For the text-containing cell, return its midpoint in [x, y] coordinate format. 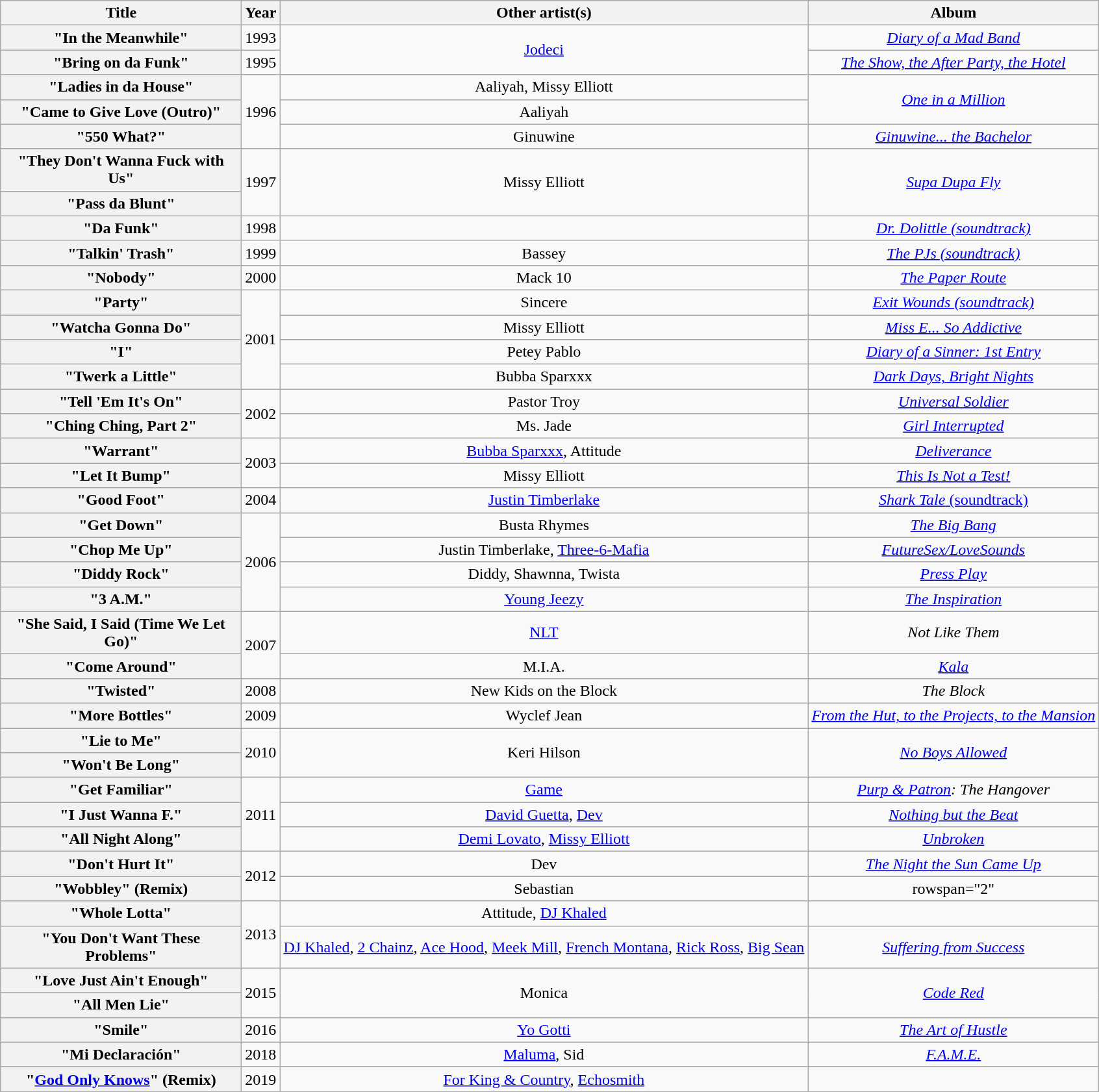
"In the Meanwhile" [121, 38]
"Warrant" [121, 451]
Deliverance [954, 451]
"Whole Lotta" [121, 913]
Yo Gotti [544, 1030]
"Bring on da Funk" [121, 62]
"Diddy Rock" [121, 574]
2013 [261, 934]
Year [261, 13]
The Night the Sun Came Up [954, 864]
"Come Around" [121, 666]
Jodeci [544, 50]
No Boys Allowed [954, 752]
"Love Just Ain't Enough" [121, 980]
2011 [261, 815]
Mack 10 [544, 277]
Unbroken [954, 839]
1998 [261, 228]
1997 [261, 182]
David Guetta, Dev [544, 815]
The Block [954, 691]
"Twisted" [121, 691]
"3 A.M." [121, 599]
Demi Lovato, Missy Elliott [544, 839]
"She Said, I Said (Time We Let Go)" [121, 633]
Ginuwine... the Bachelor [954, 136]
2004 [261, 500]
Bubba Sparxxx, Attitude [544, 451]
"I" [121, 352]
"Won't Be Long" [121, 765]
2007 [261, 644]
Miss E... So Addictive [954, 327]
2016 [261, 1030]
Nothing but the Beat [954, 815]
Suffering from Success [954, 947]
"God Only Knows" (Remix) [121, 1079]
DJ Khaled, 2 Chainz, Ace Hood, Meek Mill, French Montana, Rick Ross, Big Sean [544, 947]
"Pass da Blunt" [121, 203]
Diary of a Sinner: 1st Entry [954, 352]
Purp & Patron: The Hangover [954, 790]
"All Night Along" [121, 839]
"Good Foot" [121, 500]
Kala [954, 666]
"All Men Lie" [121, 1005]
Aaliyah [544, 112]
Monica [544, 993]
"Watcha Gonna Do" [121, 327]
The PJs (soundtrack) [954, 253]
"They Don't Wanna Fuck with Us" [121, 170]
Bassey [544, 253]
"550 What?" [121, 136]
2009 [261, 715]
2018 [261, 1054]
"Ching Ching, Part 2" [121, 426]
The Inspiration [954, 599]
"Wobbley" (Remix) [121, 889]
Not Like Them [954, 633]
2008 [261, 691]
FutureSex/LoveSounds [954, 550]
Justin Timberlake, Three-6-Mafia [544, 550]
"Get Familiar" [121, 790]
From the Hut, to the Projects, to the Mansion [954, 715]
1999 [261, 253]
Code Red [954, 993]
Pastor Troy [544, 401]
"Chop Me Up" [121, 550]
"Let It Bump" [121, 476]
"Don't Hurt It" [121, 864]
Diddy, Shawnna, Twista [544, 574]
"Talkin' Trash" [121, 253]
Justin Timberlake [544, 500]
Dr. Dolittle (soundtrack) [954, 228]
Game [544, 790]
"Twerk a Little" [121, 377]
1995 [261, 62]
The Paper Route [954, 277]
Diary of a Mad Band [954, 38]
"Came to Give Love (Outro)" [121, 112]
Supa Dupa Fly [954, 182]
1996 [261, 112]
Ginuwine [544, 136]
Other artist(s) [544, 13]
"Ladies in da House" [121, 87]
Dark Days, Bright Nights [954, 377]
Ms. Jade [544, 426]
"More Bottles" [121, 715]
2019 [261, 1079]
Title [121, 13]
One in a Million [954, 99]
Album [954, 13]
M.I.A. [544, 666]
2002 [261, 414]
NLT [544, 633]
Busta Rhymes [544, 525]
1993 [261, 38]
The Art of Hustle [954, 1030]
Sincere [544, 302]
Sebastian [544, 889]
Young Jeezy [544, 599]
2010 [261, 752]
This Is Not a Test! [954, 476]
New Kids on the Block [544, 691]
"Tell 'Em It's On" [121, 401]
"Mi Declaración" [121, 1054]
Shark Tale (soundtrack) [954, 500]
2015 [261, 993]
Exit Wounds (soundtrack) [954, 302]
Aaliyah, Missy Elliott [544, 87]
"You Don't Want These Problems" [121, 947]
Attitude, DJ Khaled [544, 913]
"Smile" [121, 1030]
Press Play [954, 574]
Universal Soldier [954, 401]
The Big Bang [954, 525]
rowspan="2" [954, 889]
Petey Pablo [544, 352]
2012 [261, 876]
2006 [261, 562]
Bubba Sparxxx [544, 377]
The Show, the After Party, the Hotel [954, 62]
"Lie to Me" [121, 740]
"Get Down" [121, 525]
Keri Hilson [544, 752]
For King & Country, Echosmith [544, 1079]
Girl Interrupted [954, 426]
Maluma, Sid [544, 1054]
"Da Funk" [121, 228]
2000 [261, 277]
"I Just Wanna F." [121, 815]
2001 [261, 339]
F.A.M.E. [954, 1054]
Dev [544, 864]
2003 [261, 463]
Wyclef Jean [544, 715]
"Nobody" [121, 277]
"Party" [121, 302]
